Return the [X, Y] coordinate for the center point of the cell that contains the specified text.  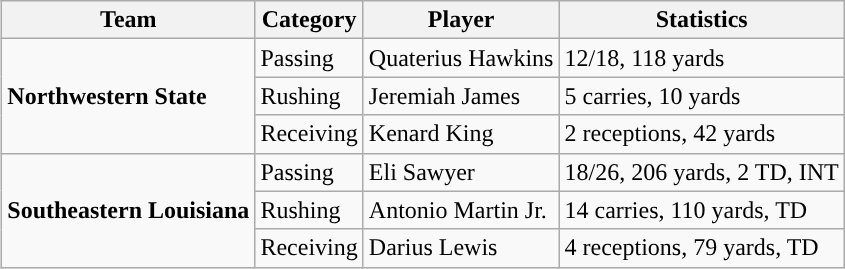
Jeremiah James [461, 96]
Quaterius Hawkins [461, 58]
Darius Lewis [461, 248]
Antonio Martin Jr. [461, 210]
Northwestern State [128, 96]
Eli Sawyer [461, 172]
Statistics [702, 20]
4 receptions, 79 yards, TD [702, 248]
2 receptions, 42 yards [702, 134]
Kenard King [461, 134]
Team [128, 20]
5 carries, 10 yards [702, 96]
18/26, 206 yards, 2 TD, INT [702, 172]
12/18, 118 yards [702, 58]
Category [309, 20]
14 carries, 110 yards, TD [702, 210]
Player [461, 20]
Southeastern Louisiana [128, 210]
